Capture the cell that displays the provided text and extract its [x, y] central coordinate. 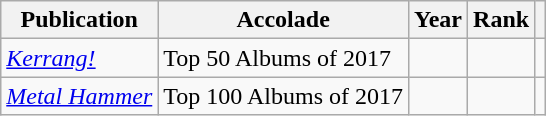
Accolade [284, 20]
Year [438, 20]
Top 50 Albums of 2017 [284, 58]
Rank [502, 20]
Metal Hammer [80, 96]
Publication [80, 20]
Kerrang! [80, 58]
Top 100 Albums of 2017 [284, 96]
